Return (X, Y) of the center of cell containing provided text 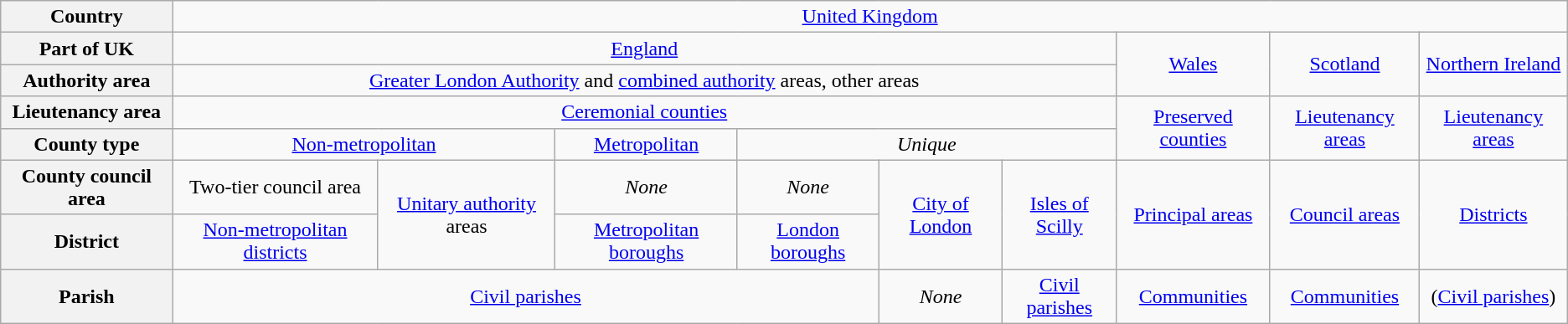
District (87, 241)
Parish (87, 296)
Metropolitan (647, 144)
Isles of Scilly (1060, 214)
Ceremonial counties (645, 112)
United Kingdom (869, 17)
Greater London Authority and combined authority areas, other areas (645, 80)
Unitary authority areas (467, 214)
Council areas (1344, 214)
County council area (87, 188)
Wales (1193, 64)
Districts (1494, 214)
Lieutenancy area (87, 112)
County type (87, 144)
Non-metropolitan (364, 144)
Preserved counties (1193, 128)
Authority area (87, 80)
City of London (941, 214)
Unique (926, 144)
Principal areas (1193, 214)
Scotland (1344, 64)
London boroughs (807, 241)
Two-tier council area (275, 188)
Country (87, 17)
(Civil parishes) (1494, 296)
Northern Ireland (1494, 64)
Non-metropolitan districts (275, 241)
Part of UK (87, 49)
England (645, 49)
Metropolitan boroughs (647, 241)
